Capture the cell that displays the provided text and extract its (x, y) central coordinate. 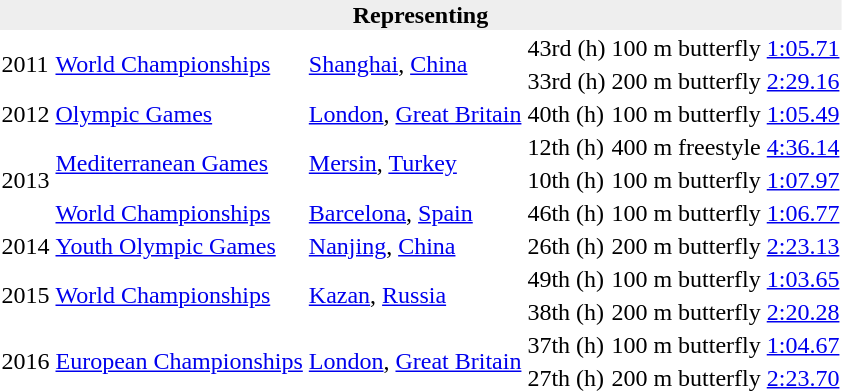
2015 (26, 296)
4:36.14 (803, 147)
38th (h) (566, 312)
37th (h) (566, 345)
Mediterranean Games (179, 164)
1:05.49 (803, 114)
2:23.13 (803, 246)
40th (h) (566, 114)
1:07.97 (803, 180)
33rd (h) (566, 81)
1:03.65 (803, 279)
2013 (26, 180)
Barcelona, Spain (415, 213)
1:05.71 (803, 48)
Nanjing, China (415, 246)
1:06.77 (803, 213)
1:04.67 (803, 345)
400 m freestyle (686, 147)
Kazan, Russia (415, 296)
49th (h) (566, 279)
Shanghai, China (415, 64)
46th (h) (566, 213)
43rd (h) (566, 48)
12th (h) (566, 147)
2011 (26, 64)
Representing (420, 15)
2:20.28 (803, 312)
2014 (26, 246)
10th (h) (566, 180)
Mersin, Turkey (415, 164)
London, Great Britain (415, 114)
Olympic Games (179, 114)
2:29.16 (803, 81)
Youth Olympic Games (179, 246)
2012 (26, 114)
26th (h) (566, 246)
